Detect which cell encompasses the target text, then output its [x, y] center coordinate. 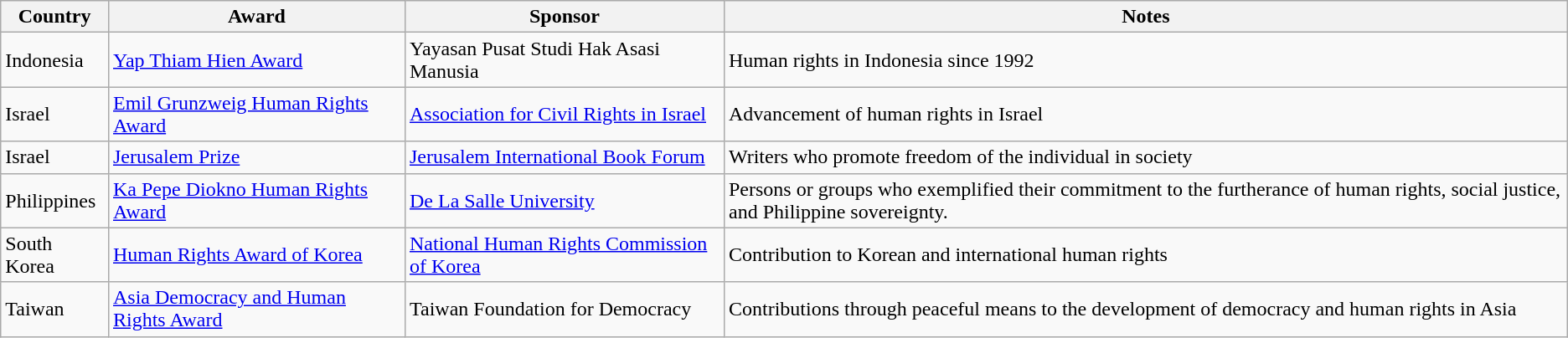
Jerusalem International Book Forum [565, 157]
Ka Pepe Diokno Human Rights Award [256, 201]
National Human Rights Commission of Korea [565, 254]
Asia Democracy and Human Rights Award [256, 310]
Indonesia [55, 60]
Yap Thiam Hien Award [256, 60]
Taiwan Foundation for Democracy [565, 310]
Notes [1146, 17]
Yayasan Pusat Studi Hak Asasi Manusia [565, 60]
Taiwan [55, 310]
Award [256, 17]
Writers who promote freedom of the individual in society [1146, 157]
Contribution to Korean and international human rights [1146, 254]
Advancement of human rights in Israel [1146, 114]
Human Rights Award of Korea [256, 254]
De La Salle University [565, 201]
South Korea [55, 254]
Emil Grunzweig Human Rights Award [256, 114]
Human rights in Indonesia since 1992 [1146, 60]
Philippines [55, 201]
Country [55, 17]
Sponsor [565, 17]
Persons or groups who exemplified their commitment to the furtherance of human rights, social justice, and Philippine sovereignty. [1146, 201]
Jerusalem Prize [256, 157]
Association for Civil Rights in Israel [565, 114]
Contributions through peaceful means to the development of democracy and human rights in Asia [1146, 310]
